Extract the [x, y] coordinate from the center of the cell holding the provided text.  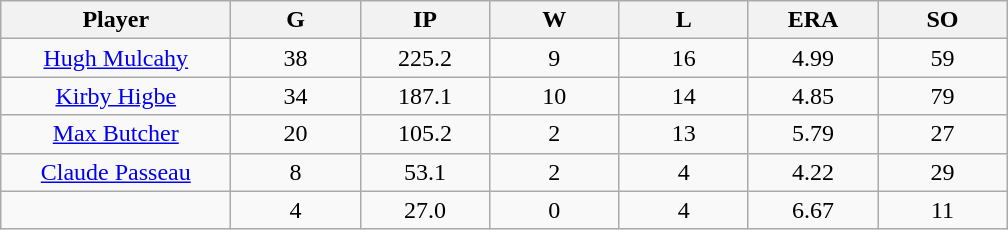
4.99 [812, 58]
0 [554, 210]
105.2 [424, 134]
5.79 [812, 134]
6.67 [812, 210]
ERA [812, 20]
SO [942, 20]
225.2 [424, 58]
16 [684, 58]
13 [684, 134]
38 [296, 58]
10 [554, 96]
27.0 [424, 210]
IP [424, 20]
W [554, 20]
79 [942, 96]
4.22 [812, 172]
4.85 [812, 96]
59 [942, 58]
8 [296, 172]
9 [554, 58]
Max Butcher [116, 134]
L [684, 20]
34 [296, 96]
27 [942, 134]
Kirby Higbe [116, 96]
G [296, 20]
53.1 [424, 172]
187.1 [424, 96]
Claude Passeau [116, 172]
20 [296, 134]
14 [684, 96]
11 [942, 210]
Player [116, 20]
29 [942, 172]
Hugh Mulcahy [116, 58]
